Scan for the cell matching the given text and deliver its [X, Y] coordinate at center. 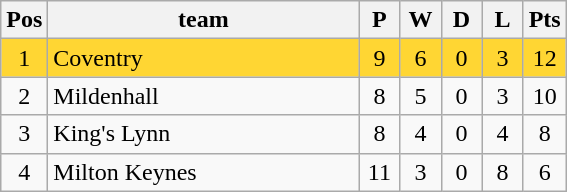
Milton Keynes [204, 172]
P [380, 20]
Coventry [204, 58]
12 [544, 58]
Mildenhall [204, 96]
D [462, 20]
W [420, 20]
11 [380, 172]
5 [420, 96]
Pts [544, 20]
9 [380, 58]
King's Lynn [204, 134]
2 [24, 96]
10 [544, 96]
team [204, 20]
Pos [24, 20]
L [502, 20]
1 [24, 58]
